Capture the cell that displays the provided text and extract its (X, Y) central coordinate. 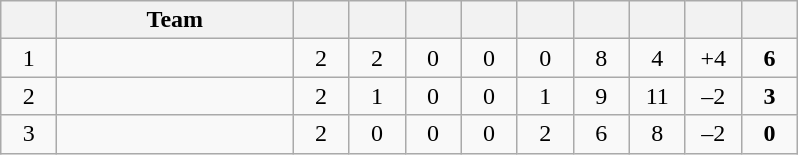
4 (657, 58)
9 (601, 96)
11 (657, 96)
Team (175, 20)
+4 (713, 58)
